From the cell containing the given text, extract its center point as (x, y) coordinate. 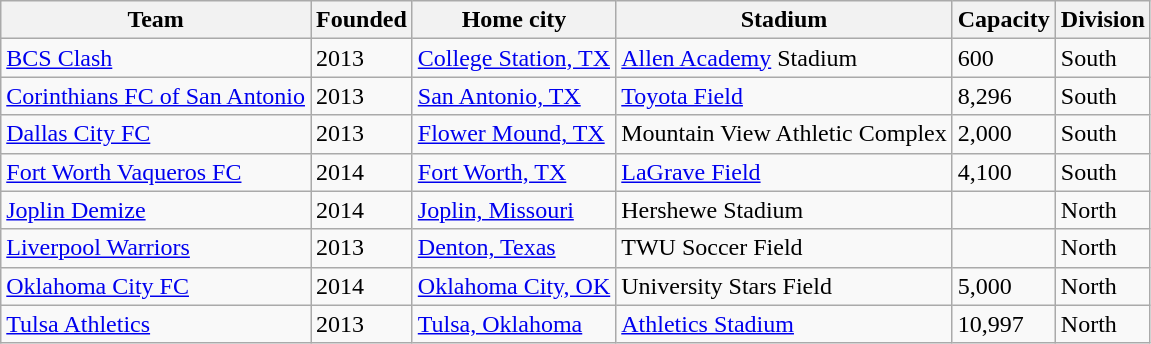
San Antonio, TX (514, 96)
Denton, Texas (514, 248)
Oklahoma City FC (156, 286)
Oklahoma City, OK (514, 286)
LaGrave Field (784, 172)
BCS Clash (156, 58)
Tulsa, Oklahoma (514, 324)
Founded (361, 20)
Athletics Stadium (784, 324)
8,296 (1004, 96)
Tulsa Athletics (156, 324)
Team (156, 20)
Home city (514, 20)
College Station, TX (514, 58)
TWU Soccer Field (784, 248)
University Stars Field (784, 286)
Stadium (784, 20)
Fort Worth, TX (514, 172)
4,100 (1004, 172)
Joplin Demize (156, 210)
Division (1102, 20)
Allen Academy Stadium (784, 58)
5,000 (1004, 286)
Capacity (1004, 20)
Fort Worth Vaqueros FC (156, 172)
Dallas City FC (156, 134)
Corinthians FC of San Antonio (156, 96)
Flower Mound, TX (514, 134)
Liverpool Warriors (156, 248)
Joplin, Missouri (514, 210)
Toyota Field (784, 96)
10,997 (1004, 324)
600 (1004, 58)
Hershewe Stadium (784, 210)
2,000 (1004, 134)
Mountain View Athletic Complex (784, 134)
